For the text-containing cell, return its midpoint in (X, Y) coordinate format. 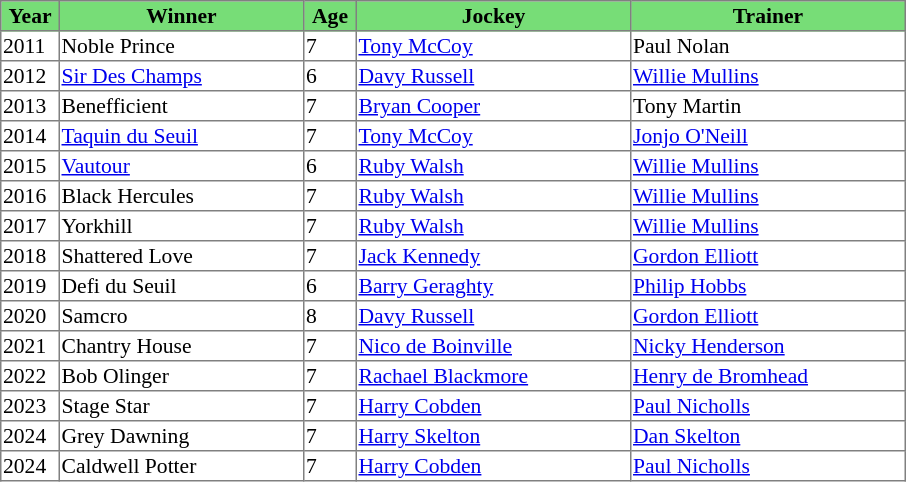
Dan Skelton (768, 436)
2019 (30, 286)
Grey Dawning (181, 436)
Barry Geraghty (493, 286)
Nicky Henderson (768, 346)
Sir Des Champs (181, 76)
Harry Skelton (493, 436)
2012 (30, 76)
Defi du Seuil (181, 286)
Bob Olinger (181, 376)
Winner (181, 16)
Jockey (493, 16)
Chantry House (181, 346)
Benefficient (181, 106)
Henry de Bromhead (768, 376)
Nico de Boinville (493, 346)
Rachael Blackmore (493, 376)
Bryan Cooper (493, 106)
Jack Kennedy (493, 256)
Vautour (181, 166)
2021 (30, 346)
Paul Nolan (768, 46)
Black Hercules (181, 196)
Caldwell Potter (181, 466)
2013 (30, 106)
Stage Star (181, 406)
Taquin du Seuil (181, 136)
2018 (30, 256)
2023 (30, 406)
Tony Martin (768, 106)
Age (330, 16)
2016 (30, 196)
8 (330, 316)
Samcro (181, 316)
Yorkhill (181, 226)
Year (30, 16)
2015 (30, 166)
2014 (30, 136)
2017 (30, 226)
2020 (30, 316)
Philip Hobbs (768, 286)
2011 (30, 46)
Noble Prince (181, 46)
Jonjo O'Neill (768, 136)
Shattered Love (181, 256)
2022 (30, 376)
Trainer (768, 16)
